Locate the cell with the specified text and output its (x, y) center coordinate. 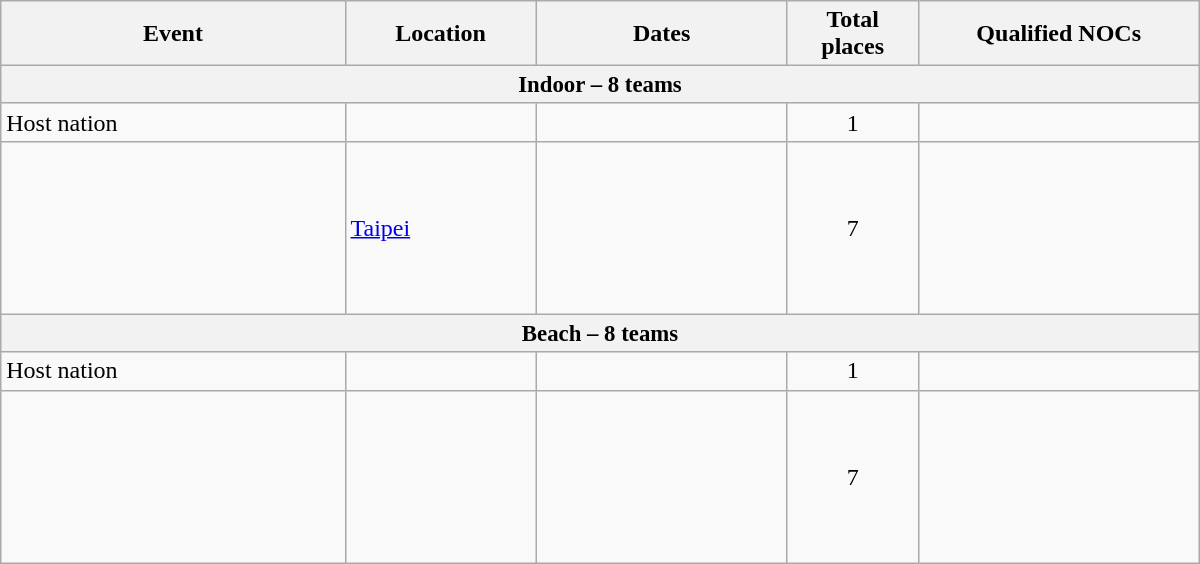
Event (173, 34)
Total places (852, 34)
Beach – 8 teams (600, 334)
Qualified NOCs (1058, 34)
Dates (662, 34)
Taipei (440, 228)
Location (440, 34)
Indoor – 8 teams (600, 85)
